Return the [X, Y] coordinate for the center point of the cell that contains the specified text.  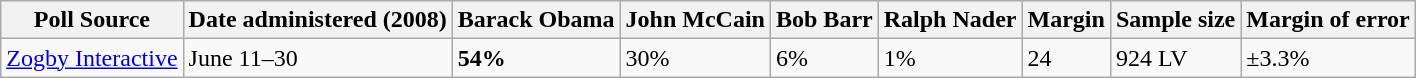
6% [824, 58]
Poll Source [92, 20]
June 11–30 [318, 58]
John McCain [695, 20]
Date administered (2008) [318, 20]
1% [950, 58]
±3.3% [1328, 58]
924 LV [1175, 58]
30% [695, 58]
54% [536, 58]
Sample size [1175, 20]
Margin of error [1328, 20]
Margin [1066, 20]
Ralph Nader [950, 20]
Bob Barr [824, 20]
Zogby Interactive [92, 58]
Barack Obama [536, 20]
24 [1066, 58]
